Determine the (x, y) coordinate at the center of the cell enclosing the given text.  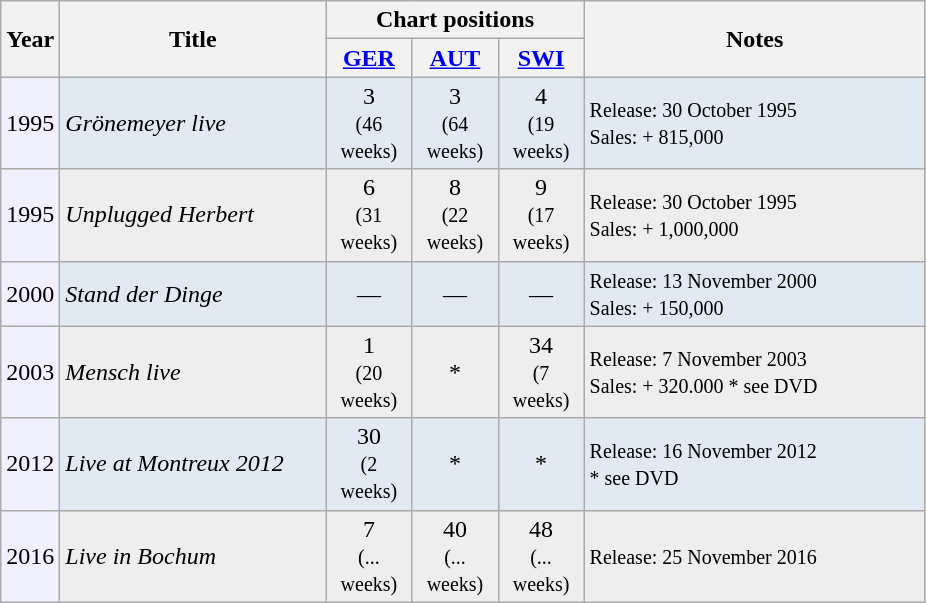
AUT (455, 58)
Unplugged Herbert (193, 215)
GER (369, 58)
3(64 weeks) (455, 123)
Release: 7 November 2003Sales: + 320.000 * see DVD (754, 372)
40(... weeks) (455, 556)
8(22 weeks) (455, 215)
Release: 13 November 2000Sales: + 150,000 (754, 294)
4(19 weeks) (541, 123)
Release: 30 October 1995Sales: + 1,000,000 (754, 215)
Release: 16 November 2012* see DVD (754, 464)
Release: 30 October 1995Sales: + 815,000 (754, 123)
Mensch live (193, 372)
SWI (541, 58)
Stand der Dinge (193, 294)
34(7 weeks) (541, 372)
30(2 weeks) (369, 464)
Notes (754, 39)
Live in Bochum (193, 556)
Year (30, 39)
Chart positions (455, 20)
7(... weeks) (369, 556)
9(17 weeks) (541, 215)
Release: 25 November 2016 (754, 556)
48(... weeks) (541, 556)
Live at Montreux 2012 (193, 464)
2016 (30, 556)
Grönemeyer live (193, 123)
3(46 weeks) (369, 123)
Title (193, 39)
2003 (30, 372)
6(31 weeks) (369, 215)
2000 (30, 294)
1(20 weeks) (369, 372)
2012 (30, 464)
